Return (X, Y) of the center of cell containing provided text 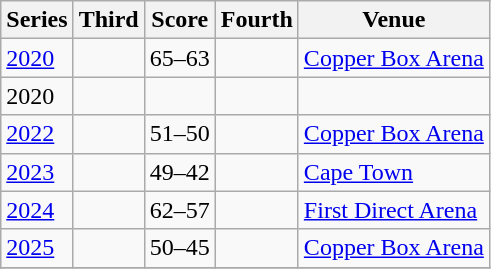
2025 (37, 248)
50–45 (180, 248)
62–57 (180, 210)
Fourth (256, 20)
49–42 (180, 172)
65–63 (180, 58)
Series (37, 20)
Third (108, 20)
51–50 (180, 134)
First Direct Arena (394, 210)
2024 (37, 210)
2022 (37, 134)
2023 (37, 172)
Score (180, 20)
Cape Town (394, 172)
Venue (394, 20)
